From the cell containing the given text, extract its center point as [X, Y] coordinate. 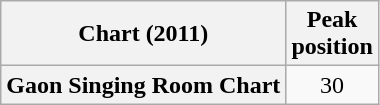
Gaon Singing Room Chart [144, 85]
30 [332, 85]
Chart (2011) [144, 34]
Peakposition [332, 34]
